For the text-containing cell, return its midpoint in (X, Y) coordinate format. 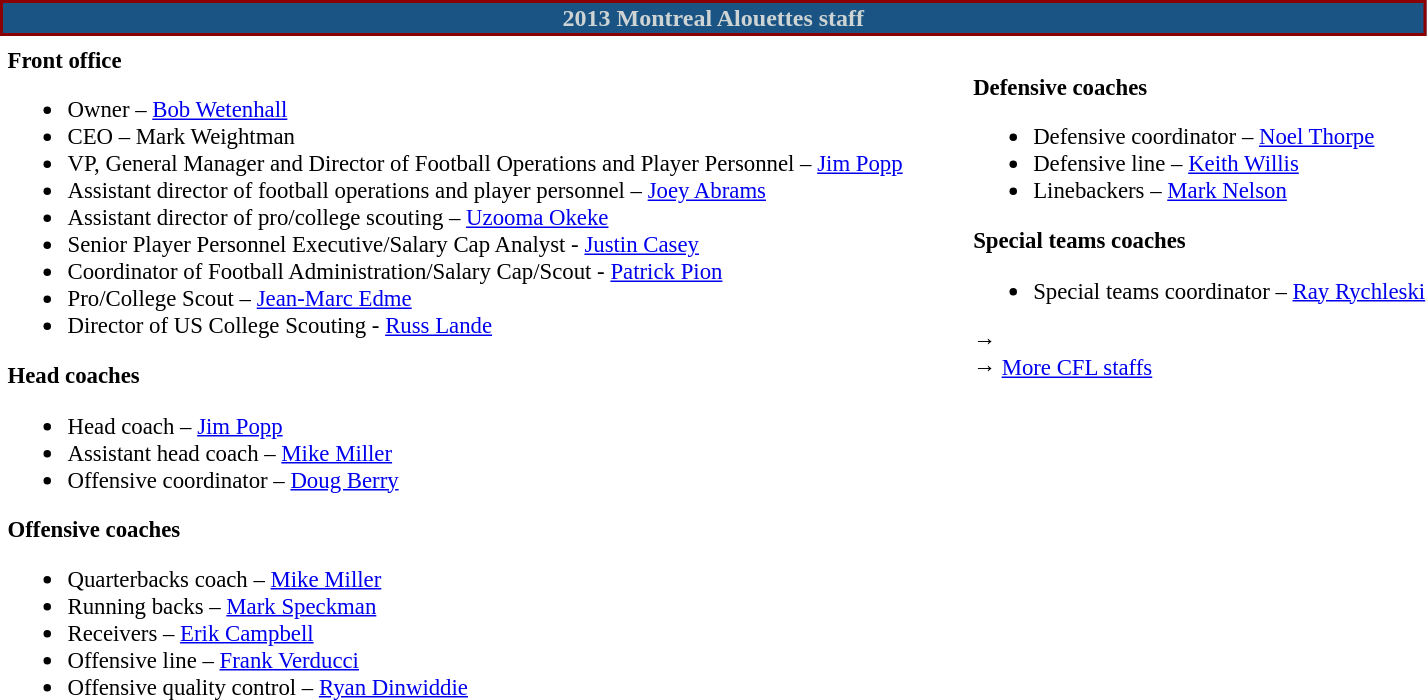
2013 Montreal Alouettes staff (714, 18)
